Search for the cell housing the specified text and yield its [x, y] center coordinate. 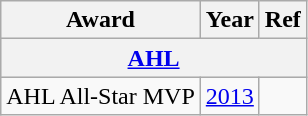
Ref [282, 20]
Year [230, 20]
Award [101, 20]
2013 [230, 96]
AHL [154, 58]
AHL All-Star MVP [101, 96]
